Provide the [x, y] coordinate of the cell's center where the given text is located.  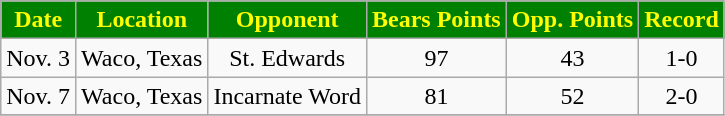
2-0 [682, 96]
Bears Points [437, 20]
Date [38, 20]
81 [437, 96]
Nov. 3 [38, 58]
Opponent [288, 20]
Record [682, 20]
1-0 [682, 58]
Location [142, 20]
97 [437, 58]
St. Edwards [288, 58]
Incarnate Word [288, 96]
52 [572, 96]
Opp. Points [572, 20]
43 [572, 58]
Nov. 7 [38, 96]
